Locate the cell with the specified text and output its (x, y) center coordinate. 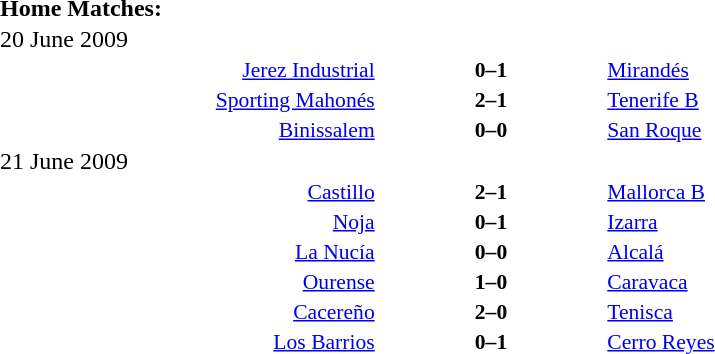
1–0 (492, 282)
2–0 (492, 312)
